Search for the cell housing the specified text and yield its [X, Y] center coordinate. 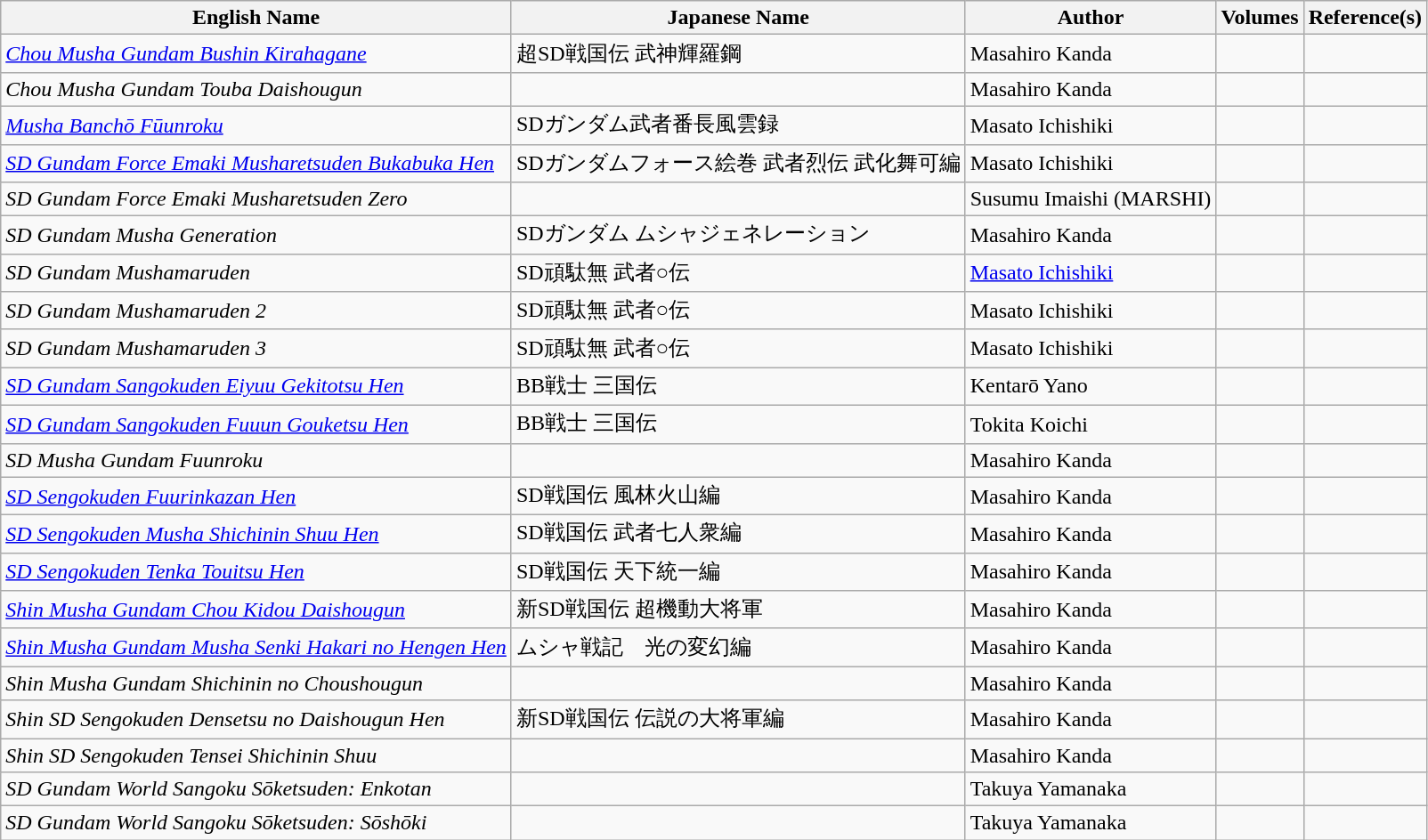
Volumes [1260, 18]
SD Sengokuden Fuurinkazan Hen [256, 497]
Reference(s) [1366, 18]
SD Gundam Sangokuden Fuuun Gouketsu Hen [256, 424]
SD Gundam Mushamaruden 3 [256, 349]
Shin Musha Gundam Shichinin no Choushougun [256, 683]
SD戦国伝 武者七人衆編 [738, 534]
SD Sengokuden Musha Shichinin Shuu Hen [256, 534]
ムシャ戦記 光の変幻編 [738, 648]
SD Gundam Force Emaki Musharetsuden Bukabuka Hen [256, 164]
Shin Musha Gundam Musha Senki Hakari no Hengen Hen [256, 648]
SD Gundam Force Emaki Musharetsuden Zero [256, 199]
SD Gundam Mushamaruden 2 [256, 311]
SD Gundam World Sangoku Sōketsuden: Sōshōki [256, 823]
SD戦国伝 風林火山編 [738, 497]
Chou Musha Gundam Bushin Kirahagane [256, 53]
SD Sengokuden Tenka Touitsu Hen [256, 571]
Shin SD Sengokuden Tensei Shichinin Shuu [256, 755]
Susumu Imaishi (MARSHI) [1091, 199]
SD Gundam Sangokuden Eiyuu Gekitotsu Hen [256, 386]
SD Gundam Musha Generation [256, 235]
Kentarō Yano [1091, 386]
SD戦国伝 天下統一編 [738, 571]
SD Gundam Mushamaruden [256, 272]
Japanese Name [738, 18]
新SD戦国伝 伝説の大将軍編 [738, 719]
Chou Musha Gundam Touba Daishougun [256, 89]
新SD戦国伝 超機動大将軍 [738, 610]
Shin SD Sengokuden Densetsu no Daishougun Hen [256, 719]
SDガンダム ムシャジェネレーション [738, 235]
Shin Musha Gundam Chou Kidou Daishougun [256, 610]
English Name [256, 18]
SD Musha Gundam Fuunroku [256, 460]
SDガンダム武者番長風雲録 [738, 125]
超SD戦国伝 武神輝羅鋼 [738, 53]
Musha Banchō Fūunroku [256, 125]
SDガンダムフォース絵巻 武者烈伝 武化舞可編 [738, 164]
SD Gundam World Sangoku Sōketsuden: Enkotan [256, 789]
Tokita Koichi [1091, 424]
Author [1091, 18]
